Locate the cell with the specified text and output its (X, Y) center coordinate. 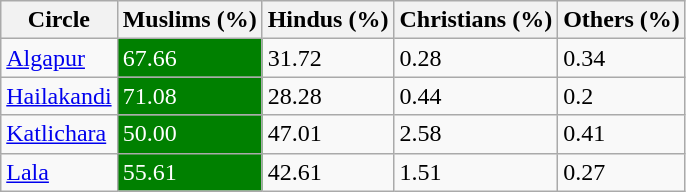
0.2 (622, 96)
2.58 (476, 134)
31.72 (328, 58)
0.41 (622, 134)
Others (%) (622, 20)
0.28 (476, 58)
47.01 (328, 134)
Algapur (59, 58)
1.51 (476, 172)
0.44 (476, 96)
Christians (%) (476, 20)
50.00 (190, 134)
28.28 (328, 96)
Katlichara (59, 134)
0.27 (622, 172)
55.61 (190, 172)
Hindus (%) (328, 20)
42.61 (328, 172)
Muslims (%) (190, 20)
0.34 (622, 58)
Hailakandi (59, 96)
Circle (59, 20)
Lala (59, 172)
71.08 (190, 96)
67.66 (190, 58)
